Detect which cell encompasses the target text, then output its [x, y] center coordinate. 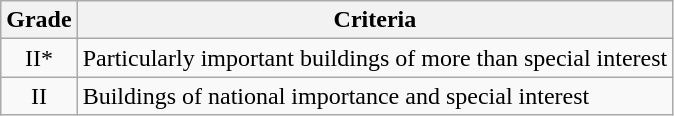
Buildings of national importance and special interest [375, 96]
Particularly important buildings of more than special interest [375, 58]
II* [39, 58]
Criteria [375, 20]
Grade [39, 20]
II [39, 96]
